Determine the [X, Y] coordinate at the center of the cell enclosing the given text.  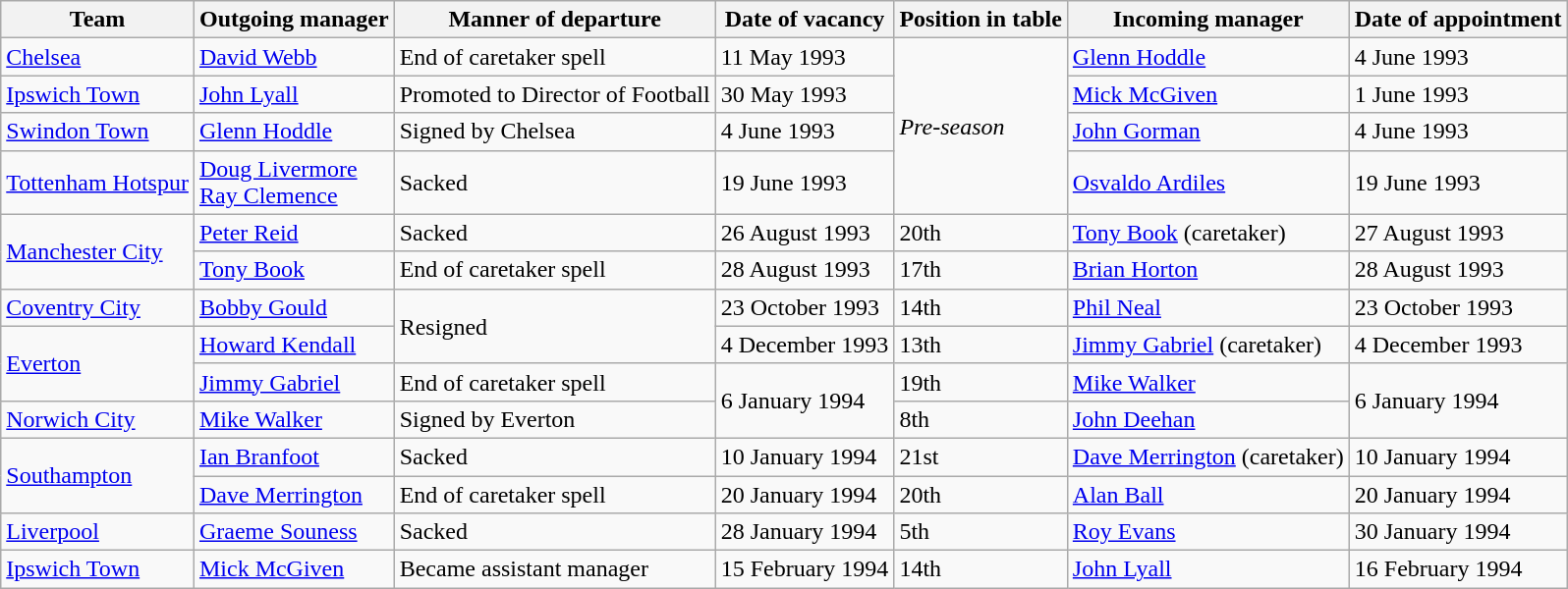
Promoted to Director of Football [554, 94]
Position in table [980, 20]
15 February 1994 [805, 569]
Osvaldo Ardiles [1208, 183]
Outgoing manager [294, 20]
Manner of departure [554, 20]
Resigned [554, 326]
27 August 1993 [1458, 233]
Tottenham Hotspur [98, 183]
Swindon Town [98, 132]
Graeme Souness [294, 532]
John Deehan [1208, 419]
19th [980, 382]
Alan Ball [1208, 494]
Everton [98, 363]
Phil Neal [1208, 307]
Doug Livermore Ray Clemence [294, 183]
1 June 1993 [1458, 94]
Tony Book (caretaker) [1208, 233]
11 May 1993 [805, 57]
Incoming manager [1208, 20]
Dave Merrington [294, 494]
Team [98, 20]
Ian Branfoot [294, 456]
Dave Merrington (caretaker) [1208, 456]
8th [980, 419]
26 August 1993 [805, 233]
Bobby Gould [294, 307]
Date of appointment [1458, 20]
Signed by Chelsea [554, 132]
Coventry City [98, 307]
21st [980, 456]
John Gorman [1208, 132]
Jimmy Gabriel (caretaker) [1208, 345]
Howard Kendall [294, 345]
Southampton [98, 475]
Became assistant manager [554, 569]
5th [980, 532]
Tony Book [294, 270]
Manchester City [98, 251]
13th [980, 345]
Roy Evans [1208, 532]
Date of vacancy [805, 20]
30 January 1994 [1458, 532]
Liverpool [98, 532]
Chelsea [98, 57]
Pre-season [980, 126]
Peter Reid [294, 233]
Jimmy Gabriel [294, 382]
28 January 1994 [805, 532]
David Webb [294, 57]
Signed by Everton [554, 419]
Brian Horton [1208, 270]
Norwich City [98, 419]
17th [980, 270]
30 May 1993 [805, 94]
16 February 1994 [1458, 569]
